For the text-containing cell, return its midpoint in (x, y) coordinate format. 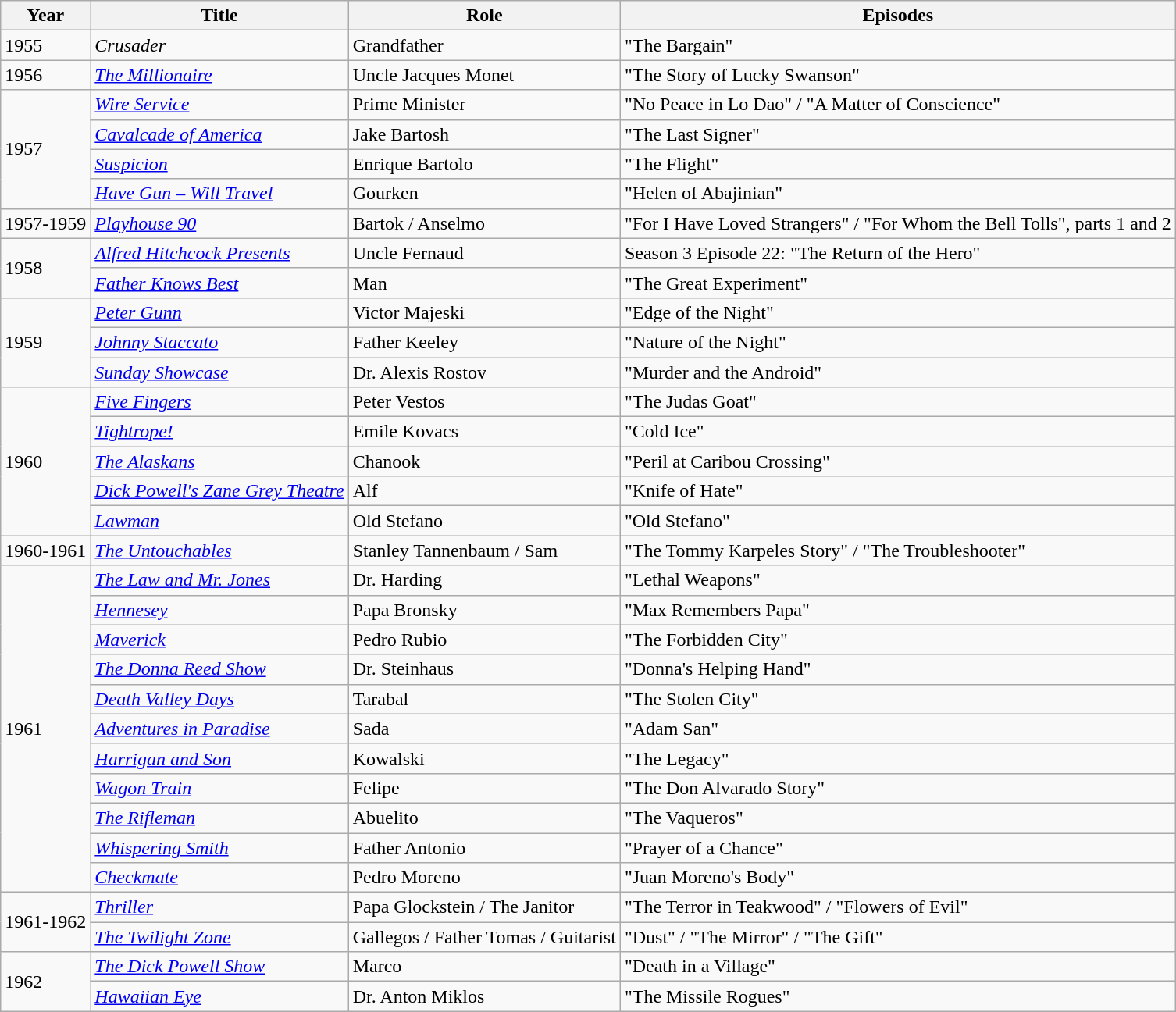
Wagon Train (219, 788)
"Cold Ice" (898, 432)
Marco (484, 967)
Chanook (484, 461)
"Juan Moreno's Body" (898, 878)
Sunday Showcase (219, 372)
Death Valley Days (219, 699)
Harrigan and Son (219, 758)
"For I Have Loved Strangers" / "For Whom the Bell Tolls", parts 1 and 2 (898, 223)
Uncle Fernaud (484, 253)
"The Legacy" (898, 758)
"Knife of Hate" (898, 491)
Father Antonio (484, 847)
Five Fingers (219, 402)
Checkmate (219, 878)
"The Stolen City" (898, 699)
Whispering Smith (219, 847)
Alfred Hitchcock Presents (219, 253)
"Dust" / "The Mirror" / "The Gift" (898, 937)
Father Knows Best (219, 283)
"Murder and the Android" (898, 372)
Hennesey (219, 610)
"Death in a Village" (898, 967)
"The Great Experiment" (898, 283)
Peter Vestos (484, 402)
Prime Minister (484, 105)
Sada (484, 729)
1961-1962 (45, 922)
Jake Bartosh (484, 134)
Papa Glockstein / The Janitor (484, 907)
Felipe (484, 788)
"The Missile Rogues" (898, 996)
Old Stefano (484, 521)
1960 (45, 461)
Dr. Harding (484, 580)
Man (484, 283)
"The Tommy Karpeles Story" / "The Troubleshooter" (898, 551)
1957 (45, 149)
"Edge of the Night" (898, 312)
Alf (484, 491)
"No Peace in Lo Dao" / "A Matter of Conscience" (898, 105)
Victor Majeski (484, 312)
1958 (45, 268)
Wire Service (219, 105)
Hawaiian Eye (219, 996)
Father Keeley (484, 342)
1960-1961 (45, 551)
Suspicion (219, 164)
Gourken (484, 194)
The Twilight Zone (219, 937)
Tightrope! (219, 432)
Stanley Tannenbaum / Sam (484, 551)
Role (484, 16)
"The Story of Lucky Swanson" (898, 75)
1961 (45, 729)
1955 (45, 45)
Enrique Bartolo (484, 164)
Lawman (219, 521)
Dr. Anton Miklos (484, 996)
The Law and Mr. Jones (219, 580)
Dr. Steinhaus (484, 669)
Papa Bronsky (484, 610)
"The Bargain" (898, 45)
Grandfather (484, 45)
"The Forbidden City" (898, 640)
"The Last Signer" (898, 134)
Peter Gunn (219, 312)
"Old Stefano" (898, 521)
"Prayer of a Chance" (898, 847)
"The Vaqueros" (898, 818)
"The Don Alvarado Story" (898, 788)
The Rifleman (219, 818)
"Donna's Helping Hand" (898, 669)
Dr. Alexis Rostov (484, 372)
Kowalski (484, 758)
"The Judas Goat" (898, 402)
Johnny Staccato (219, 342)
Adventures in Paradise (219, 729)
Tarabal (484, 699)
The Alaskans (219, 461)
"Peril at Caribou Crossing" (898, 461)
1957-1959 (45, 223)
Season 3 Episode 22: "The Return of the Hero" (898, 253)
Playhouse 90 (219, 223)
Crusader (219, 45)
Uncle Jacques Monet (484, 75)
Title (219, 16)
Have Gun – Will Travel (219, 194)
Episodes (898, 16)
Gallegos / Father Tomas / Guitarist (484, 937)
1956 (45, 75)
1962 (45, 982)
"Adam San" (898, 729)
Abuelito (484, 818)
1959 (45, 342)
"The Flight" (898, 164)
"Nature of the Night" (898, 342)
Maverick (219, 640)
The Dick Powell Show (219, 967)
Year (45, 16)
"The Terror in Teakwood" / "Flowers of Evil" (898, 907)
The Untouchables (219, 551)
Cavalcade of America (219, 134)
Emile Kovacs (484, 432)
"Helen of Abajinian" (898, 194)
"Lethal Weapons" (898, 580)
Bartok / Anselmo (484, 223)
The Millionaire (219, 75)
Pedro Moreno (484, 878)
Thriller (219, 907)
Dick Powell's Zane Grey Theatre (219, 491)
The Donna Reed Show (219, 669)
Pedro Rubio (484, 640)
"Max Remembers Papa" (898, 610)
